Output the (x, y) coordinate of the center of the cell containing the given text.  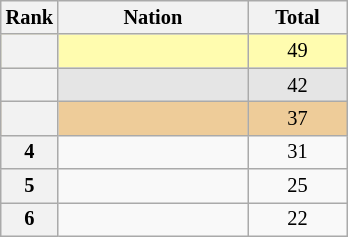
6 (30, 219)
49 (298, 51)
5 (30, 186)
37 (298, 118)
25 (298, 186)
Total (298, 17)
42 (298, 85)
22 (298, 219)
4 (30, 152)
Nation (153, 17)
31 (298, 152)
Rank (30, 17)
